From the cell containing the given text, extract its center point as (x, y) coordinate. 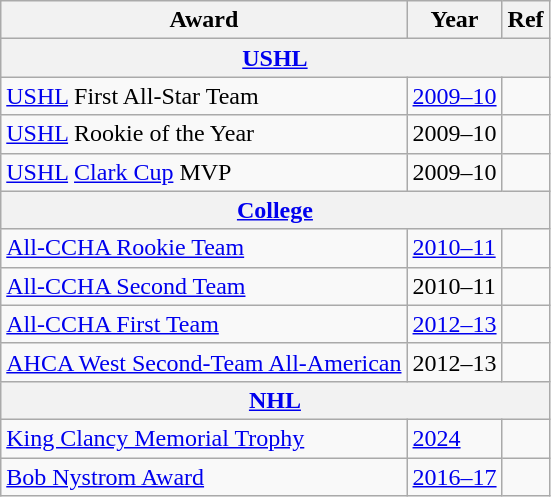
USHL First All-Star Team (204, 96)
Award (204, 20)
College (275, 210)
USHL Rookie of the Year (204, 134)
All-CCHA Rookie Team (204, 248)
NHL (275, 400)
Year (454, 20)
Ref (526, 20)
Bob Nystrom Award (204, 477)
2016–17 (454, 477)
AHCA West Second-Team All-American (204, 362)
All-CCHA First Team (204, 324)
USHL (275, 58)
King Clancy Memorial Trophy (204, 438)
2024 (454, 438)
All-CCHA Second Team (204, 286)
USHL Clark Cup MVP (204, 172)
